Pinpoint the cell where the given text exists, returning its (x, y) midpoint coordinate. 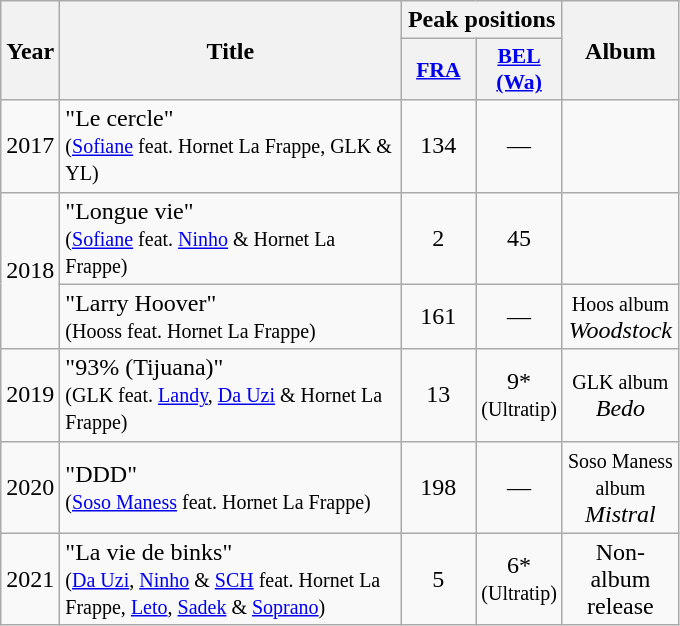
"DDD"(Soso Maness feat. Hornet La Frappe) (230, 487)
2017 (30, 146)
9*(Ultratip) (520, 395)
Non-album release (620, 579)
13 (438, 395)
2 (438, 238)
GLK albumBedo (620, 395)
"Le cercle"(Sofiane feat. Hornet La Frappe, GLK & YL) (230, 146)
"La vie de binks"(Da Uzi, Ninho & SCH feat. Hornet La Frappe, Leto, Sadek & Soprano) (230, 579)
2021 (30, 579)
161 (438, 316)
5 (438, 579)
198 (438, 487)
2020 (30, 487)
6*(Ultratip) (520, 579)
"93% (Tijuana)"(GLK feat. Landy, Da Uzi & Hornet La Frappe) (230, 395)
Soso Maness albumMistral (620, 487)
134 (438, 146)
2019 (30, 395)
2018 (30, 270)
Title (230, 50)
Peak positions (482, 20)
BEL(Wa) (520, 70)
Year (30, 50)
FRA (438, 70)
Hoos albumWoodstock (620, 316)
"Larry Hoover"(Hooss feat. Hornet La Frappe) (230, 316)
45 (520, 238)
Album (620, 50)
"Longue vie"(Sofiane feat. Ninho & Hornet La Frappe) (230, 238)
